Return (x, y) of the center of cell containing provided text 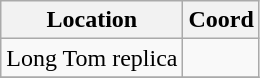
Location (92, 20)
Long Tom replica (92, 58)
Coord (221, 20)
